Determine the [x, y] coordinate at the center of the cell enclosing the given text.  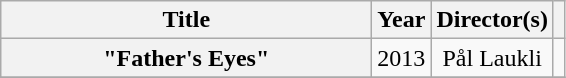
Year [402, 20]
Pål Laukli [492, 58]
"Father's Eyes" [186, 58]
2013 [402, 58]
Title [186, 20]
Director(s) [492, 20]
